Capture the cell that displays the provided text and extract its [x, y] central coordinate. 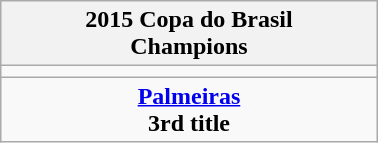
Palmeiras3rd title [189, 110]
2015 Copa do BrasilChampions [189, 34]
